Pinpoint the cell where the given text exists, returning its [X, Y] midpoint coordinate. 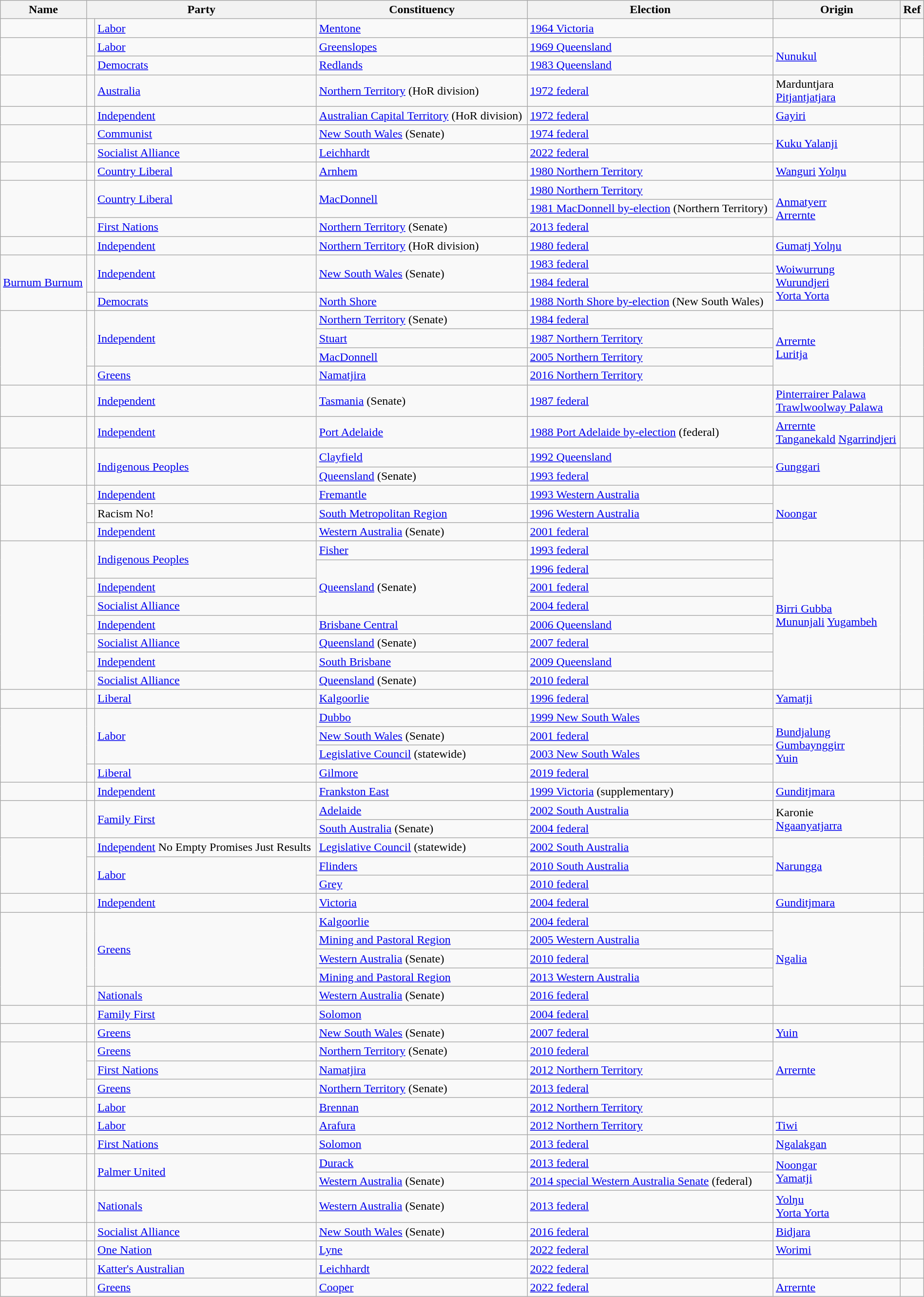
2016 Northern Territory [650, 375]
NoongarYamatji [836, 1172]
Independent No Empty Promises Just Results [206, 847]
Noongar [836, 513]
South Brisbane [422, 662]
Election [650, 10]
MarduntjaraPitjantjatjara [836, 91]
Australia [206, 91]
ArrernteLuritja [836, 348]
Lyne [422, 1250]
Gumatj Yolŋu [836, 245]
Mentone [422, 28]
Cooper [422, 1287]
YolŋuYorta Yorta [836, 1206]
Redlands [422, 65]
Arafura [422, 1125]
Tiwi [836, 1125]
AnmatyerrArrernte [836, 208]
1969 Queensland [650, 47]
1987 Northern Territory [650, 338]
2005 Western Australia [650, 940]
1980 federal [650, 245]
Kuku Yalanji [836, 143]
Katter's Australian [206, 1269]
1996 Western Australia [650, 513]
Yamatji [836, 699]
1983 federal [650, 264]
Victoria [422, 903]
Gunggari [836, 467]
1983 Queensland [650, 65]
Narungga [836, 865]
1992 Queensland [650, 457]
Communist [206, 134]
2006 Queensland [650, 625]
Australian Capital Territory (HoR division) [422, 116]
BundjalungGumbaynggirrYuin [836, 745]
2005 Northern Territory [650, 357]
South Australia (Senate) [422, 828]
Pinterrairer PalawaTrawlwoolway Palawa [836, 401]
Adelaide [422, 810]
WoiwurrungWurundjeriYorta Yorta [836, 283]
1974 federal [650, 134]
Dubbo [422, 717]
Tasmania (Senate) [422, 401]
1993 Western Australia [650, 494]
1988 North Shore by-election (New South Wales) [650, 301]
Durack [422, 1163]
Bidjara [836, 1232]
South Metropolitan Region [422, 513]
Birri GubbaMununjali Yugambeh [836, 615]
Ngalia [836, 959]
Brennan [422, 1107]
Burnum Burnum [44, 283]
KaronieNgaanyatjarra [836, 819]
Party [201, 10]
Worimi [836, 1250]
Grey [422, 884]
Nunukul [836, 56]
Gilmore [422, 773]
Stuart [422, 338]
One Nation [206, 1250]
1988 Port Adelaide by-election (federal) [650, 432]
1964 Victoria [650, 28]
2010 South Australia [650, 865]
Flinders [422, 865]
1999 New South Wales [650, 717]
Racism No! [206, 513]
North Shore [422, 301]
1981 MacDonnell by-election (Northern Territory) [650, 208]
Arnhem [422, 171]
1987 federal [650, 401]
2003 New South Wales [650, 754]
2014 special Western Australia Senate (federal) [650, 1181]
Frankston East [422, 791]
Brisbane Central [422, 625]
ArrernteTanganekald Ngarrindjeri [836, 432]
Port Adelaide [422, 432]
2019 federal [650, 773]
Name [44, 10]
Origin [836, 10]
Fremantle [422, 494]
Fisher [422, 550]
Constituency [422, 10]
Clayfield [422, 457]
Ngalakgan [836, 1144]
Gayiri [836, 116]
1999 Victoria (supplementary) [650, 791]
Greenslopes [422, 47]
2009 Queensland [650, 662]
2013 Western Australia [650, 977]
Palmer United [206, 1172]
Yuin [836, 1033]
Wanguri Yolŋu [836, 171]
Ref [912, 10]
